Pinpoint the cell where the given text exists, returning its [x, y] midpoint coordinate. 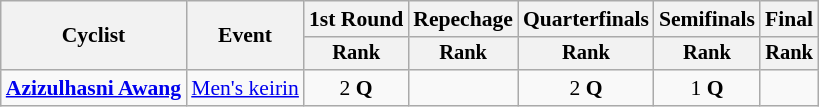
Cyclist [94, 36]
Repechage [463, 19]
Event [245, 36]
Semifinals [707, 19]
1st Round [356, 19]
1 Q [707, 88]
Quarterfinals [586, 19]
Azizulhasni Awang [94, 88]
Men's keirin [245, 88]
Final [789, 19]
